Return the (x, y) coordinate for the center point of the cell that contains the specified text.  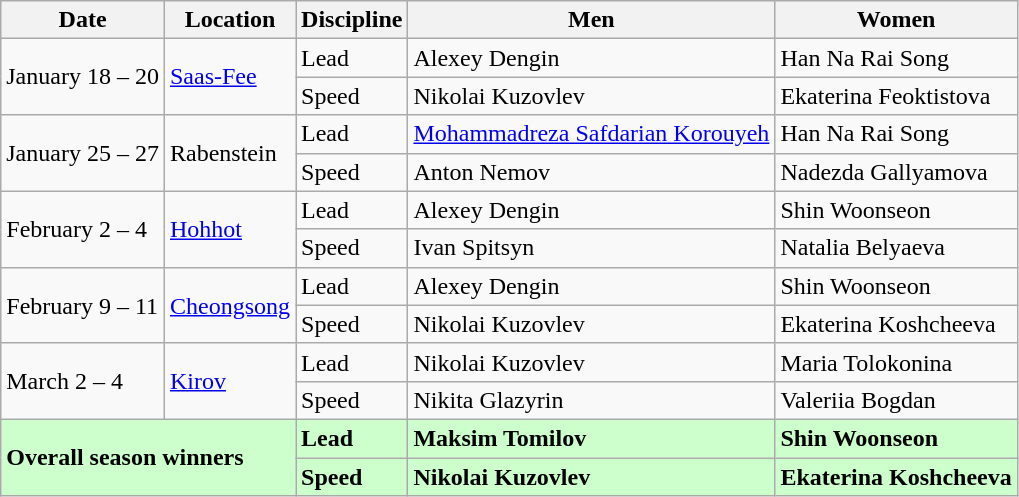
Ivan Spitsyn (592, 248)
March 2 – 4 (83, 381)
Men (592, 20)
Women (896, 20)
February 9 – 11 (83, 305)
Location (230, 20)
January 18 – 20 (83, 77)
Nadezda Gallyamova (896, 172)
Maria Tolokonina (896, 362)
Anton Nemov (592, 172)
Saas-Fee (230, 77)
Valeriia Bogdan (896, 400)
Discipline (352, 20)
Date (83, 20)
Hohhot (230, 229)
Cheongsong (230, 305)
Maksim Tomilov (592, 438)
Rabenstein (230, 153)
Overall season winners (148, 457)
January 25 – 27 (83, 153)
Mohammadreza Safdarian Korouyeh (592, 134)
Natalia Belyaeva (896, 248)
February 2 – 4 (83, 229)
Kirov (230, 381)
Nikita Glazyrin (592, 400)
Ekaterina Feoktistova (896, 96)
